Identify which cell holds the provided text, then report its (X, Y) central coordinate. 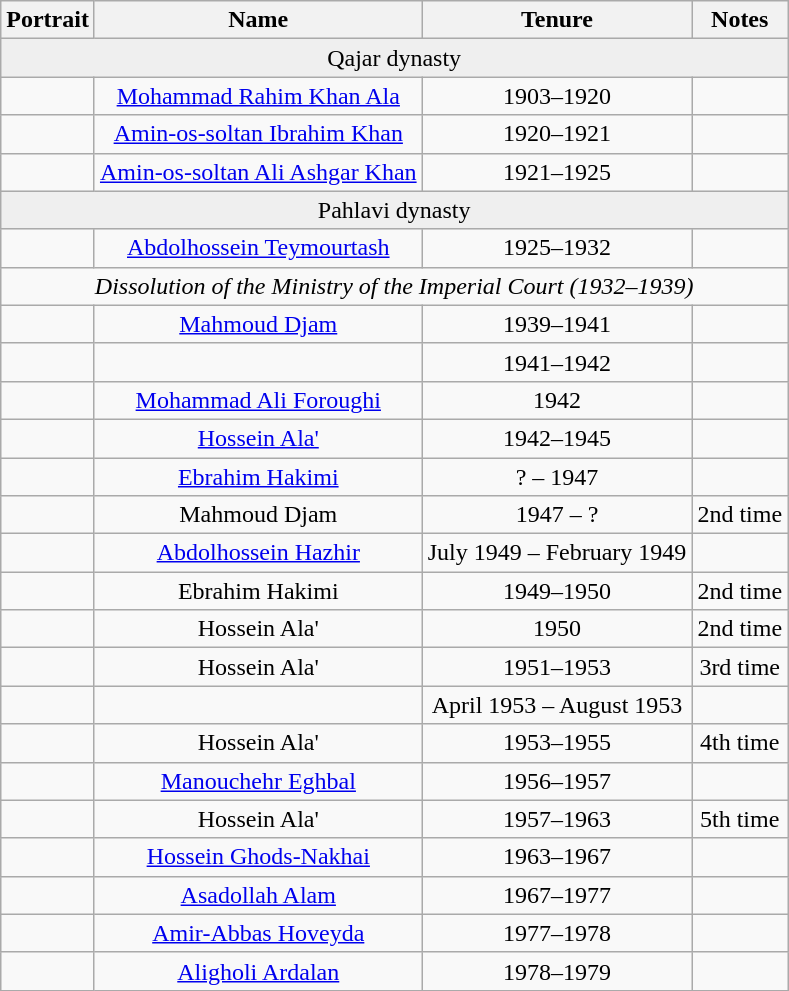
1903–1920 (557, 96)
Manouchehr Eghbal (258, 781)
Asadollah Alam (258, 895)
Abdolhossein Teymourtash (258, 248)
5th time (740, 819)
1956–1957 (557, 781)
1942 (557, 400)
1963–1967 (557, 857)
1947 – ? (557, 515)
1921–1925 (557, 172)
1949–1950 (557, 591)
Aligholi Ardalan (258, 971)
Portrait (48, 20)
Dissolution of the Ministry of the Imperial Court (1932–1939) (394, 286)
1977–1978 (557, 933)
1941–1942 (557, 362)
1925–1932 (557, 248)
Hossein Ghods-Nakhai (258, 857)
Amin-os-soltan Ibrahim Khan (258, 134)
3rd time (740, 667)
Mohammad Rahim Khan Ala (258, 96)
Mohammad Ali Foroughi (258, 400)
Tenure (557, 20)
Qajar dynasty (394, 58)
1957–1963 (557, 819)
April 1953 – August 1953 (557, 705)
Pahlavi dynasty (394, 210)
1920–1921 (557, 134)
1953–1955 (557, 743)
July 1949 – February 1949 (557, 553)
1978–1979 (557, 971)
1951–1953 (557, 667)
Amin-os-soltan Ali Ashgar Khan (258, 172)
1939–1941 (557, 324)
Amir-Abbas Hoveyda (258, 933)
1967–1977 (557, 895)
1942–1945 (557, 438)
Abdolhossein Hazhir (258, 553)
4th time (740, 743)
? – 1947 (557, 477)
Notes (740, 20)
1950 (557, 629)
Name (258, 20)
